From the cell containing the given text, extract its center point as [x, y] coordinate. 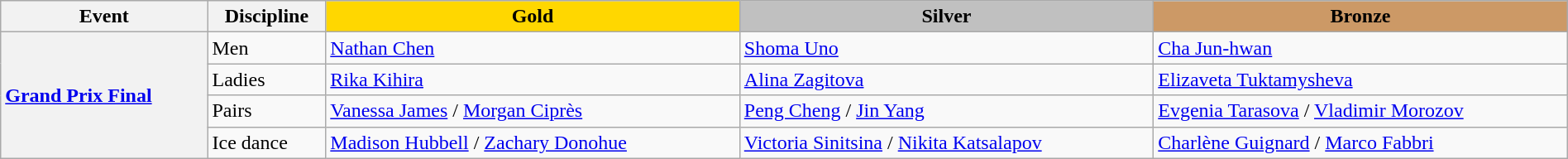
Victoria Sinitsina / Nikita Katsalapov [946, 142]
Gold [533, 17]
Vanessa James / Morgan Ciprès [533, 111]
Elizaveta Tuktamysheva [1360, 79]
Bronze [1360, 17]
Cha Jun-hwan [1360, 48]
Men [266, 48]
Rika Kihira [533, 79]
Silver [946, 17]
Peng Cheng / Jin Yang [946, 111]
Grand Prix Final [104, 95]
Ladies [266, 79]
Evgenia Tarasova / Vladimir Morozov [1360, 111]
Ice dance [266, 142]
Alina Zagitova [946, 79]
Pairs [266, 111]
Charlène Guignard / Marco Fabbri [1360, 142]
Nathan Chen [533, 48]
Shoma Uno [946, 48]
Discipline [266, 17]
Event [104, 17]
Madison Hubbell / Zachary Donohue [533, 142]
